Pinpoint the cell where the given text exists, returning its (x, y) midpoint coordinate. 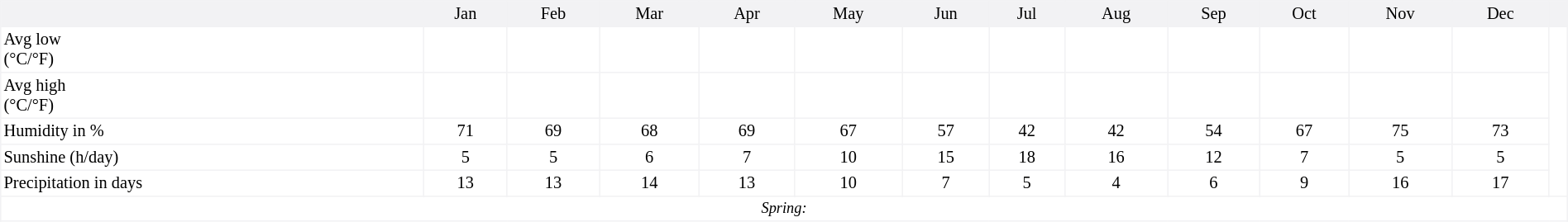
Avg high (°C/°F) (212, 96)
Spring: (784, 209)
Jul (1027, 14)
4 (1116, 183)
Jan (465, 14)
Aug (1116, 14)
68 (650, 131)
Avg low (°C/°F) (212, 50)
Oct (1304, 14)
71 (465, 131)
May (849, 14)
54 (1214, 131)
18 (1027, 158)
Mar (650, 14)
Nov (1400, 14)
9 (1304, 183)
12 (1214, 158)
Sunshine (h/day) (212, 158)
17 (1500, 183)
Precipitation in days (212, 183)
73 (1500, 131)
57 (946, 131)
Feb (552, 14)
Humidity in % (212, 131)
Jun (946, 14)
Sep (1214, 14)
14 (650, 183)
75 (1400, 131)
15 (946, 158)
Dec (1500, 14)
Apr (748, 14)
